Find where the given text appears and provide that cell's center as (X, Y) coordinate. 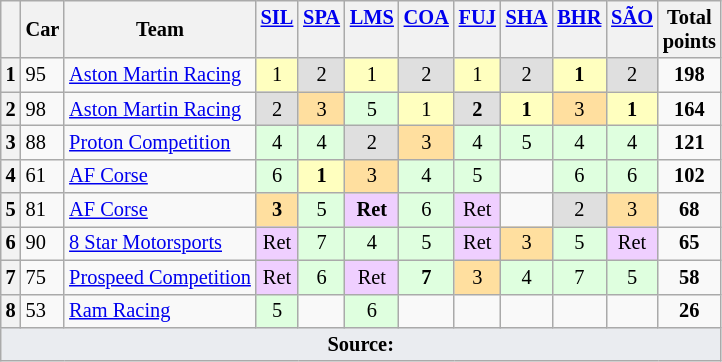
58 (690, 277)
102 (690, 176)
8 (11, 311)
LMS (372, 29)
164 (690, 109)
53 (43, 311)
FUJ (478, 29)
Totalpoints (690, 29)
121 (690, 142)
COA (426, 29)
88 (43, 142)
81 (43, 210)
Proton Competition (160, 142)
SÃO (632, 29)
Car (43, 29)
SPA (322, 29)
26 (690, 311)
98 (43, 109)
61 (43, 176)
75 (43, 277)
68 (690, 210)
BHR (579, 29)
SHA (527, 29)
8 Star Motorsports (160, 243)
Source: (361, 344)
65 (690, 243)
90 (43, 243)
Team (160, 29)
Ram Racing (160, 311)
Prospeed Competition (160, 277)
SIL (278, 29)
198 (690, 75)
95 (43, 75)
